Determine the [X, Y] coordinate at the center of the cell enclosing the given text.  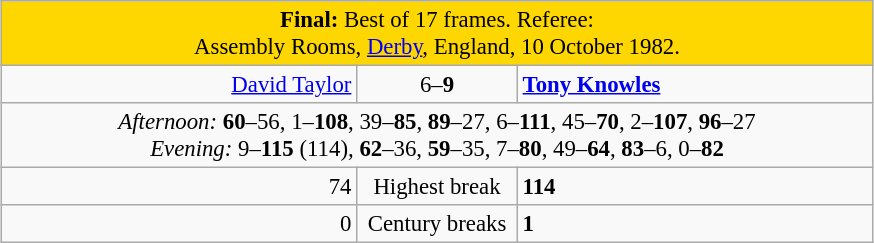
114 [695, 187]
David Taylor [179, 85]
1 [695, 224]
Final: Best of 17 frames. Referee:Assembly Rooms, Derby, England, 10 October 1982. [437, 34]
Afternoon: 60–56, 1–108, 39–85, 89–27, 6–111, 45–70, 2–107, 96–27Evening: 9–115 (114), 62–36, 59–35, 7–80, 49–64, 83–6, 0–82 [437, 136]
Highest break [438, 187]
74 [179, 187]
0 [179, 224]
Tony Knowles [695, 85]
6–9 [438, 85]
Century breaks [438, 224]
